Search for the cell housing the specified text and yield its (x, y) center coordinate. 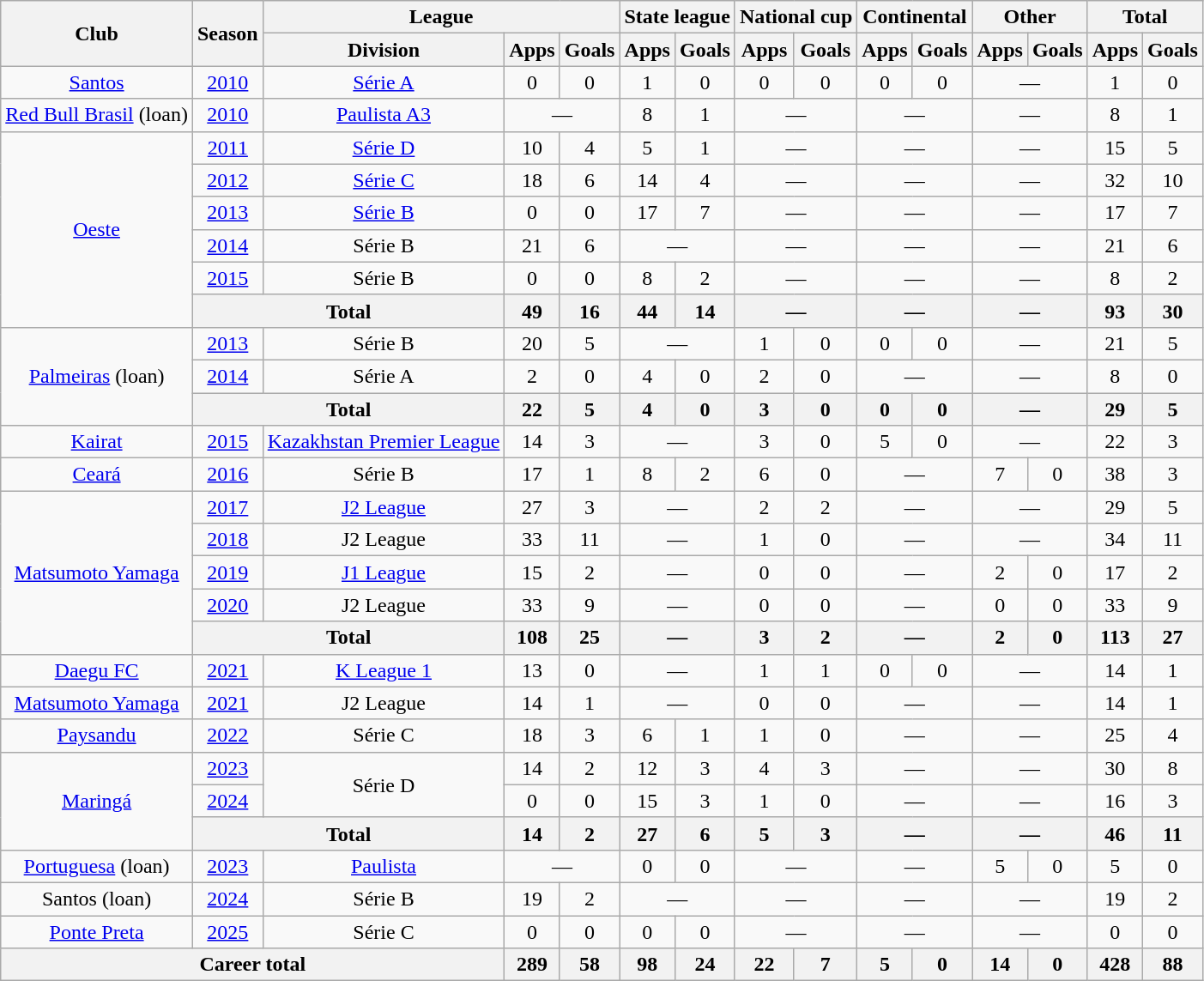
98 (647, 965)
2022 (227, 736)
58 (590, 965)
League (441, 17)
113 (1115, 638)
National cup (796, 17)
Paulista (384, 866)
Santos (97, 82)
49 (532, 311)
Club (97, 33)
Ceará (97, 475)
13 (532, 670)
12 (647, 768)
289 (532, 965)
Paulista A3 (384, 115)
46 (1115, 833)
Santos (loan) (97, 899)
State league (677, 17)
Division (384, 50)
38 (1115, 475)
K League 1 (384, 670)
Paysandu (97, 736)
Portuguesa (loan) (97, 866)
Ponte Preta (97, 931)
Palmeiras (loan) (97, 376)
2018 (227, 540)
Kazakhstan Premier League (384, 442)
32 (1115, 180)
20 (532, 343)
Continental (915, 17)
88 (1173, 965)
Oeste (97, 229)
2016 (227, 475)
Kairat (97, 442)
2011 (227, 148)
Maringá (97, 801)
24 (705, 965)
2020 (227, 605)
Other (1030, 17)
2025 (227, 931)
44 (647, 311)
Season (227, 33)
2012 (227, 180)
Career total (252, 965)
93 (1115, 311)
2019 (227, 572)
428 (1115, 965)
108 (532, 638)
2017 (227, 507)
Daegu FC (97, 670)
J1 League (384, 572)
Red Bull Brasil (loan) (97, 115)
34 (1115, 540)
